Find where the given text appears and provide that cell's center as (X, Y) coordinate. 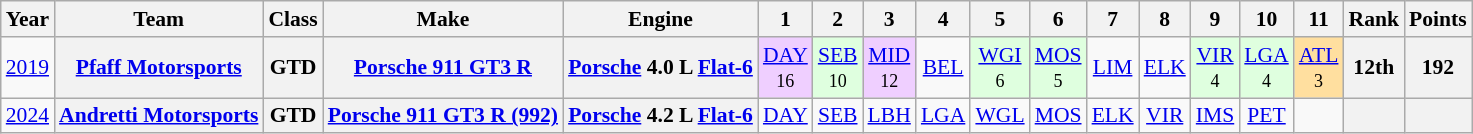
LGA (943, 116)
MID12 (890, 68)
1 (786, 19)
5 (1000, 19)
Porsche 4.0 L Flat-6 (660, 68)
LBH (890, 116)
8 (1165, 19)
Points (1438, 19)
Class (292, 19)
Porsche 911 GT3 R (992) (443, 116)
6 (1058, 19)
Year (28, 19)
Make (443, 19)
SEB10 (838, 68)
VIR4 (1216, 68)
DAY16 (786, 68)
VIR (1165, 116)
MOS (1058, 116)
7 (1113, 19)
ATL3 (1319, 68)
LGA4 (1266, 68)
192 (1438, 68)
Rank (1374, 19)
BEL (943, 68)
Engine (660, 19)
Pfaff Motorsports (158, 68)
SEB (838, 116)
2024 (28, 116)
9 (1216, 19)
MOS5 (1058, 68)
PET (1266, 116)
LIM (1113, 68)
2019 (28, 68)
12th (1374, 68)
DAY (786, 116)
2 (838, 19)
4 (943, 19)
Porsche 911 GT3 R (443, 68)
11 (1319, 19)
WGL (1000, 116)
10 (1266, 19)
Team (158, 19)
Porsche 4.2 L Flat-6 (660, 116)
Andretti Motorsports (158, 116)
3 (890, 19)
IMS (1216, 116)
WGI6 (1000, 68)
